Extract the [x, y] coordinate from the center of the cell holding the provided text.  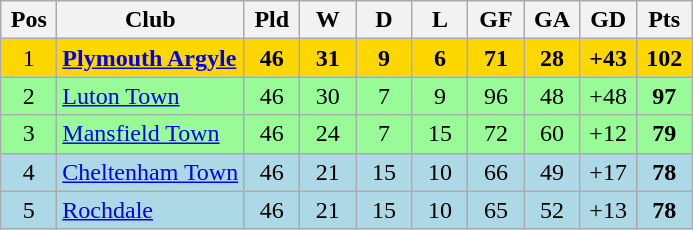
+17 [608, 172]
Pos [29, 20]
72 [496, 134]
+43 [608, 58]
97 [664, 96]
3 [29, 134]
48 [552, 96]
6 [440, 58]
W [328, 20]
L [440, 20]
Pld [272, 20]
Plymouth Argyle [150, 58]
60 [552, 134]
4 [29, 172]
Rochdale [150, 210]
5 [29, 210]
Club [150, 20]
2 [29, 96]
66 [496, 172]
Luton Town [150, 96]
1 [29, 58]
79 [664, 134]
GA [552, 20]
GD [608, 20]
+48 [608, 96]
49 [552, 172]
Mansfield Town [150, 134]
102 [664, 58]
28 [552, 58]
+12 [608, 134]
D [384, 20]
31 [328, 58]
+13 [608, 210]
Cheltenham Town [150, 172]
24 [328, 134]
71 [496, 58]
Pts [664, 20]
GF [496, 20]
65 [496, 210]
30 [328, 96]
52 [552, 210]
96 [496, 96]
